Pinpoint the cell where the given text exists, returning its [X, Y] midpoint coordinate. 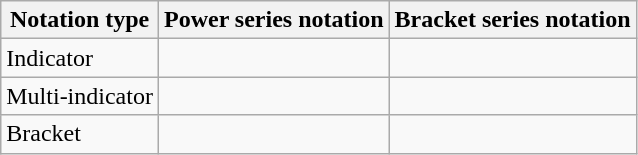
Bracket series notation [512, 20]
Multi-indicator [80, 96]
Power series notation [274, 20]
Indicator [80, 58]
Notation type [80, 20]
Bracket [80, 134]
